For the text-containing cell, return its midpoint in (X, Y) coordinate format. 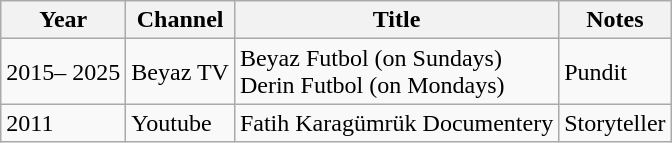
Storyteller (615, 123)
Beyaz Futbol (on Sundays) Derin Futbol (on Mondays) (396, 72)
Notes (615, 20)
Fatih Karagümrük Documentery (396, 123)
Pundit (615, 72)
2015– 2025 (64, 72)
Youtube (180, 123)
2011 (64, 123)
Title (396, 20)
Beyaz TV (180, 72)
Channel (180, 20)
Year (64, 20)
